Identify which cell holds the provided text, then report its (X, Y) central coordinate. 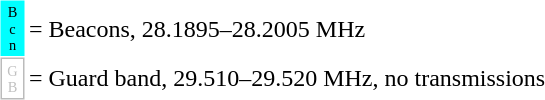
GB (12, 79)
Bcn (12, 28)
